Capture the cell that displays the provided text and extract its [x, y] central coordinate. 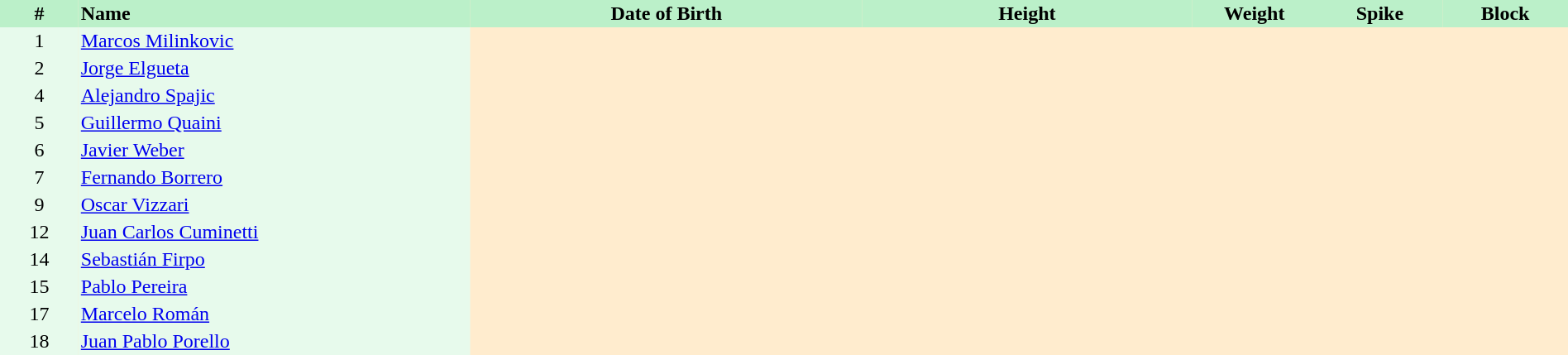
Juan Pablo Porello [275, 341]
Spike [1380, 13]
Marcelo Román [275, 314]
Juan Carlos Cuminetti [275, 232]
Guillermo Quaini [275, 122]
2 [40, 68]
7 [40, 177]
14 [40, 260]
Weight [1255, 13]
Block [1505, 13]
5 [40, 122]
Javier Weber [275, 151]
18 [40, 341]
12 [40, 232]
Name [275, 13]
# [40, 13]
9 [40, 205]
Oscar Vizzari [275, 205]
Sebastián Firpo [275, 260]
17 [40, 314]
4 [40, 96]
Alejandro Spajic [275, 96]
Jorge Elgueta [275, 68]
Height [1027, 13]
Fernando Borrero [275, 177]
Marcos Milinkovic [275, 41]
15 [40, 286]
6 [40, 151]
Date of Birth [667, 13]
Pablo Pereira [275, 286]
1 [40, 41]
